Provide the (x, y) coordinate of the cell's center where the given text is located.  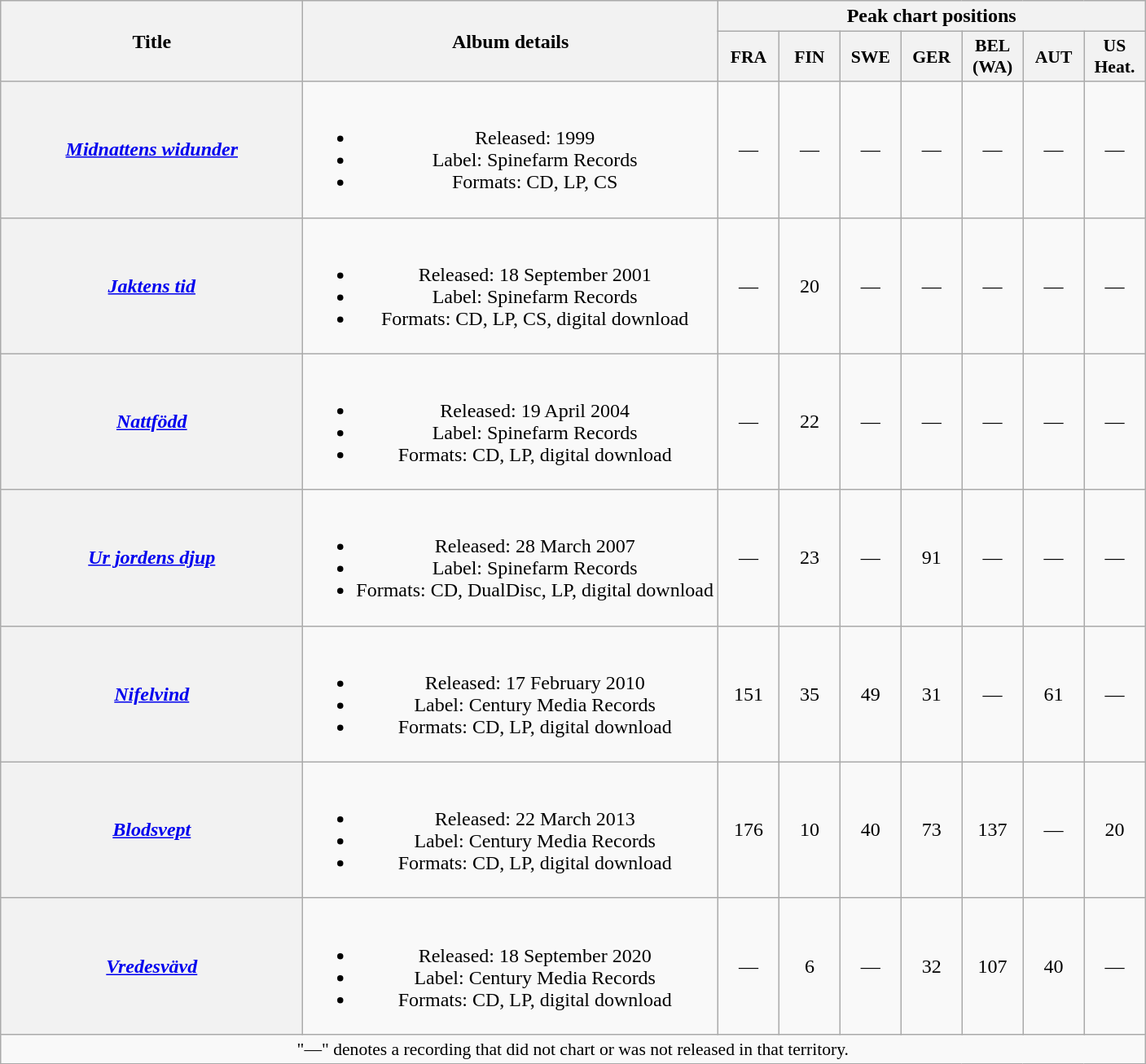
Blodsvept (151, 829)
32 (932, 966)
Ur jordens djup (151, 557)
35 (810, 694)
Nattfödd (151, 422)
22 (810, 422)
Released: 1999Label: Spinefarm RecordsFormats: CD, LP, CS (511, 150)
107 (992, 966)
151 (749, 694)
Midnattens widunder (151, 150)
SWE (870, 57)
"—" denotes a recording that did not chart or was not released in that territory. (573, 1049)
Peak chart positions (932, 16)
Released: 19 April 2004Label: Spinefarm RecordsFormats: CD, LP, digital download (511, 422)
31 (932, 694)
Vredesvävd (151, 966)
Nifelvind (151, 694)
49 (870, 694)
Album details (511, 41)
23 (810, 557)
137 (992, 829)
Released: 22 March 2013Label: Century Media RecordsFormats: CD, LP, digital download (511, 829)
FIN (810, 57)
BEL (WA) (992, 57)
176 (749, 829)
FRA (749, 57)
61 (1054, 694)
Released: 18 September 2001Label: Spinefarm RecordsFormats: CD, LP, CS, digital download (511, 285)
Jaktens tid (151, 285)
Released: 17 February 2010Label: Century Media RecordsFormats: CD, LP, digital download (511, 694)
73 (932, 829)
USHeat. (1114, 57)
91 (932, 557)
6 (810, 966)
Released: 18 September 2020Label: Century Media RecordsFormats: CD, LP, digital download (511, 966)
Released: 28 March 2007Label: Spinefarm RecordsFormats: CD, DualDisc, LP, digital download (511, 557)
10 (810, 829)
AUT (1054, 57)
Title (151, 41)
GER (932, 57)
